Determine the (x, y) coordinate at the center of the cell enclosing the given text.  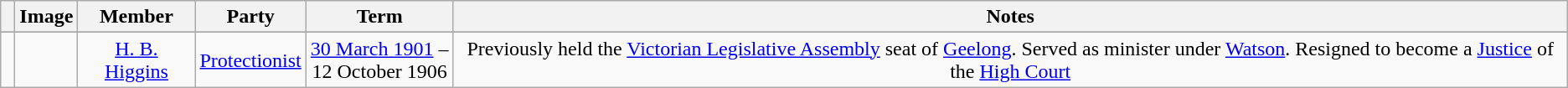
Party (250, 17)
Previously held the Victorian Legislative Assembly seat of Geelong. Served as minister under Watson. Resigned to become a Justice of the High Court (1010, 60)
Member (137, 17)
Term (379, 17)
Notes (1010, 17)
H. B. Higgins (137, 60)
Image (47, 17)
30 March 1901 –12 October 1906 (379, 60)
Protectionist (250, 60)
